From the cell containing the given text, extract its center point as [x, y] coordinate. 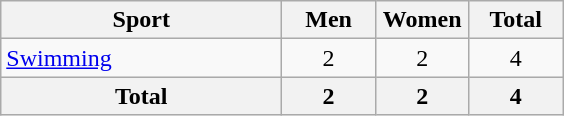
Swimming [142, 58]
Men [329, 20]
Women [422, 20]
Sport [142, 20]
